Provide the [X, Y] coordinate of the cell's center where the given text is located.  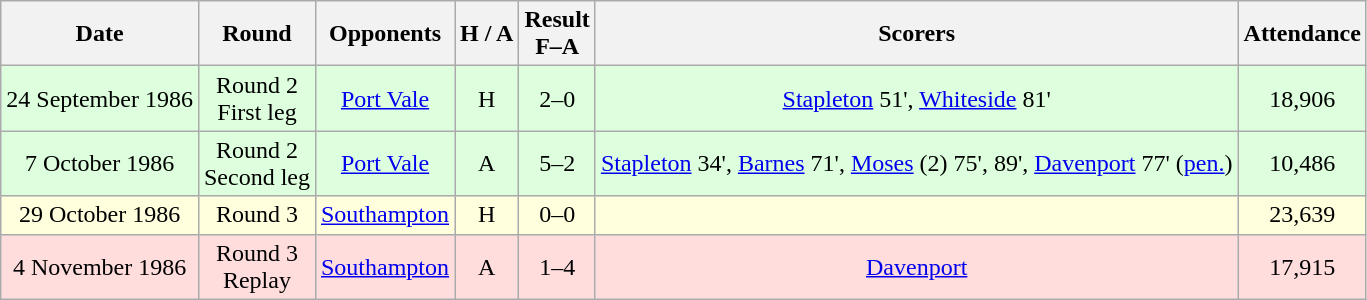
Scorers [916, 34]
4 November 1986 [100, 266]
7 October 1986 [100, 164]
Round 2First leg [256, 98]
H / A [487, 34]
Date [100, 34]
Opponents [384, 34]
Davenport [916, 266]
Attendance [1302, 34]
ResultF–A [557, 34]
Stapleton 51', Whiteside 81' [916, 98]
23,639 [1302, 215]
5–2 [557, 164]
18,906 [1302, 98]
24 September 1986 [100, 98]
0–0 [557, 215]
Stapleton 34', Barnes 71', Moses (2) 75', 89', Davenport 77' (pen.) [916, 164]
Round 3 [256, 215]
1–4 [557, 266]
Round [256, 34]
Round 2Second leg [256, 164]
17,915 [1302, 266]
Round 3Replay [256, 266]
2–0 [557, 98]
29 October 1986 [100, 215]
10,486 [1302, 164]
